Extract the [x, y] coordinate from the center of the cell holding the provided text.  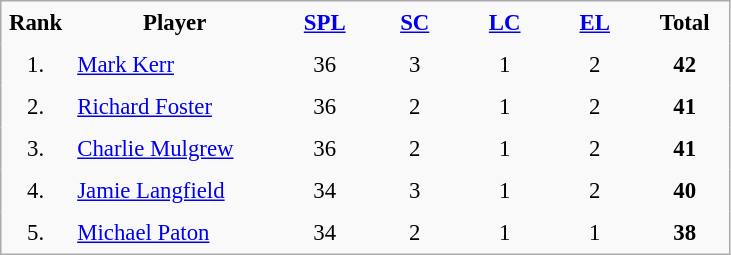
SPL [325, 22]
LC [505, 22]
Mark Kerr [175, 65]
Richard Foster [175, 107]
EL [595, 22]
42 [686, 65]
Michael Paton [175, 233]
Total [686, 22]
2. [36, 107]
4. [36, 191]
1. [36, 65]
Jamie Langfield [175, 191]
40 [686, 191]
Rank [36, 22]
5. [36, 233]
Player [175, 22]
Charlie Mulgrew [175, 149]
SC [415, 22]
38 [686, 233]
3. [36, 149]
